Determine the (X, Y) coordinate at the center of the cell enclosing the given text.  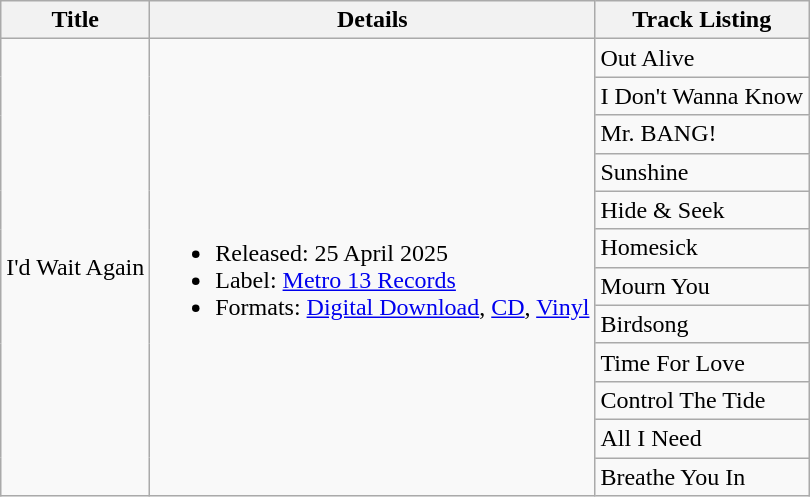
I'd Wait Again (76, 268)
Hide & Seek (702, 210)
Control The Tide (702, 400)
Mr. BANG! (702, 134)
Track Listing (702, 20)
Title (76, 20)
Homesick (702, 248)
All I Need (702, 438)
Released: 25 April 2025Label: Metro 13 RecordsFormats: Digital Download, CD, Vinyl (372, 268)
Time For Love (702, 362)
Breathe You In (702, 477)
Birdsong (702, 324)
Details (372, 20)
Sunshine (702, 172)
I Don't Wanna Know (702, 96)
Mourn You (702, 286)
Out Alive (702, 58)
